Output the [x, y] coordinate of the center of the cell containing the given text.  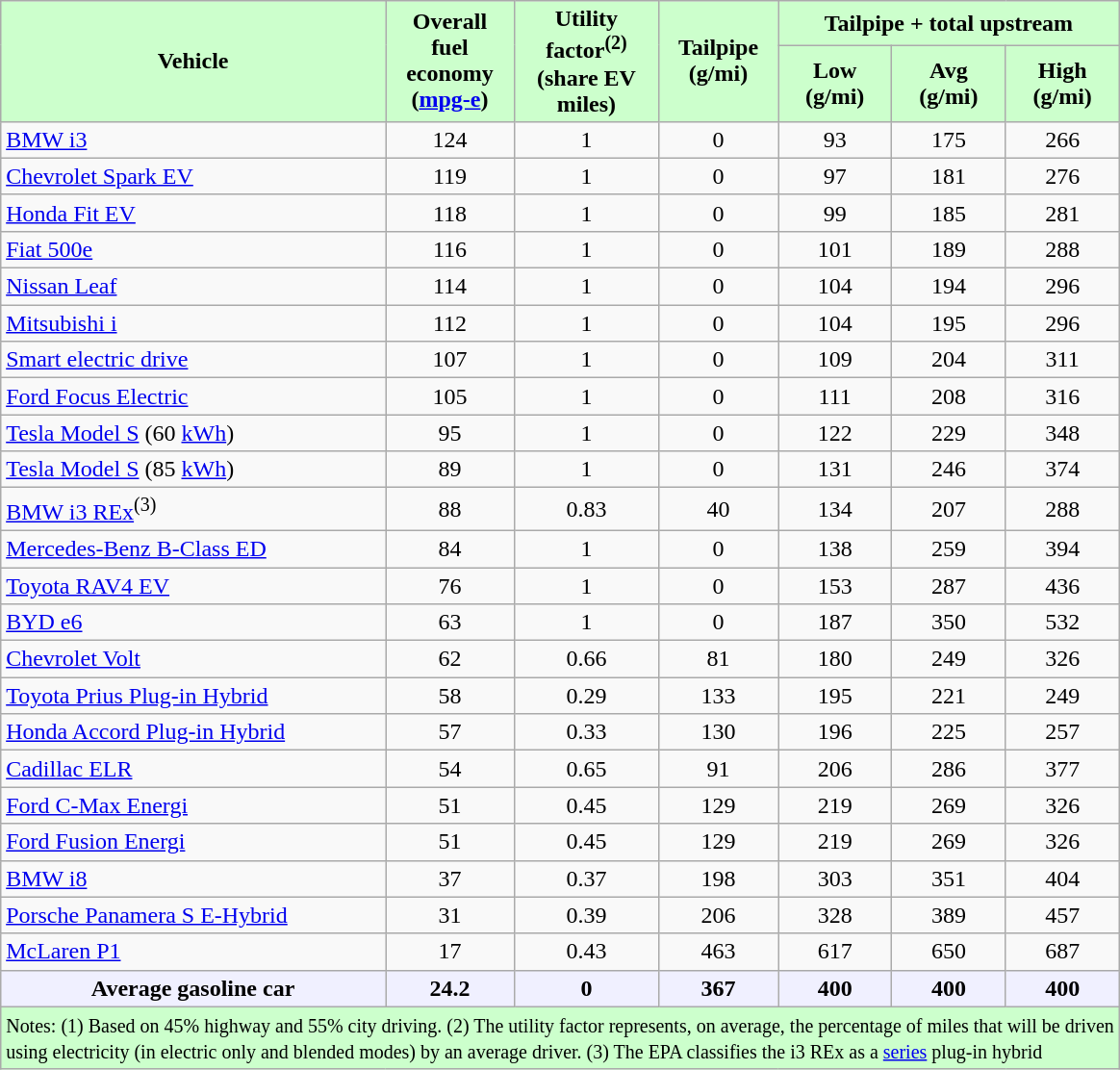
189 [949, 249]
311 [1062, 360]
88 [449, 510]
40 [718, 510]
404 [1062, 879]
Ford Focus Electric [193, 396]
0.43 [586, 952]
181 [949, 176]
54 [449, 769]
207 [949, 510]
62 [449, 659]
Chevrolet Volt [193, 659]
650 [949, 952]
89 [449, 470]
BMW i8 [193, 879]
Honda Fit EV [193, 213]
316 [1062, 396]
286 [949, 769]
Tailpipe + total upstream [949, 23]
93 [835, 140]
17 [449, 952]
287 [949, 586]
175 [949, 140]
0.37 [586, 879]
McLaren P1 [193, 952]
84 [449, 548]
246 [949, 470]
350 [949, 623]
109 [835, 360]
394 [1062, 548]
Mercedes-Benz B-Class ED [193, 548]
116 [449, 249]
0.66 [586, 659]
617 [835, 952]
Tesla Model S (60 kWh) [193, 433]
185 [949, 213]
Chevrolet Spark EV [193, 176]
532 [1062, 623]
24.2 [449, 988]
377 [1062, 769]
351 [949, 879]
138 [835, 548]
31 [449, 915]
130 [718, 732]
281 [1062, 213]
95 [449, 433]
0.29 [586, 696]
105 [449, 396]
303 [835, 879]
91 [718, 769]
229 [949, 433]
436 [1062, 586]
114 [449, 287]
374 [1062, 470]
119 [449, 176]
180 [835, 659]
187 [835, 623]
BMW i3 REx(3) [193, 510]
Low(g/mi) [835, 83]
204 [949, 360]
0.83 [586, 510]
Porsche Panamera S E-Hybrid [193, 915]
457 [1062, 915]
118 [449, 213]
76 [449, 586]
99 [835, 213]
221 [949, 696]
198 [718, 879]
133 [718, 696]
81 [718, 659]
63 [449, 623]
57 [449, 732]
153 [835, 586]
Toyota RAV4 EV [193, 586]
257 [1062, 732]
101 [835, 249]
276 [1062, 176]
Overallfuel economy(mpg-e) [449, 62]
BMW i3 [193, 140]
134 [835, 510]
Avg(g/mi) [949, 83]
Fiat 500e [193, 249]
Nissan Leaf [193, 287]
0.33 [586, 732]
266 [1062, 140]
328 [835, 915]
0.65 [586, 769]
Ford C-Max Energi [193, 805]
367 [718, 988]
Tesla Model S (85 kWh) [193, 470]
Vehicle [193, 62]
Tailpipe (g/mi) [718, 62]
225 [949, 732]
0.39 [586, 915]
259 [949, 548]
Average gasoline car [193, 988]
122 [835, 433]
97 [835, 176]
Utilityfactor(2)(share EVmiles) [586, 62]
208 [949, 396]
37 [449, 879]
Mitsubishi i [193, 323]
124 [449, 140]
112 [449, 323]
Smart electric drive [193, 360]
Honda Accord Plug-in Hybrid [193, 732]
348 [1062, 433]
194 [949, 287]
58 [449, 696]
Cadillac ELR [193, 769]
131 [835, 470]
196 [835, 732]
463 [718, 952]
389 [949, 915]
Toyota Prius Plug-in Hybrid [193, 696]
High(g/mi) [1062, 83]
BYD e6 [193, 623]
107 [449, 360]
687 [1062, 952]
Ford Fusion Energi [193, 842]
111 [835, 396]
